Detect which cell encompasses the target text, then output its [X, Y] center coordinate. 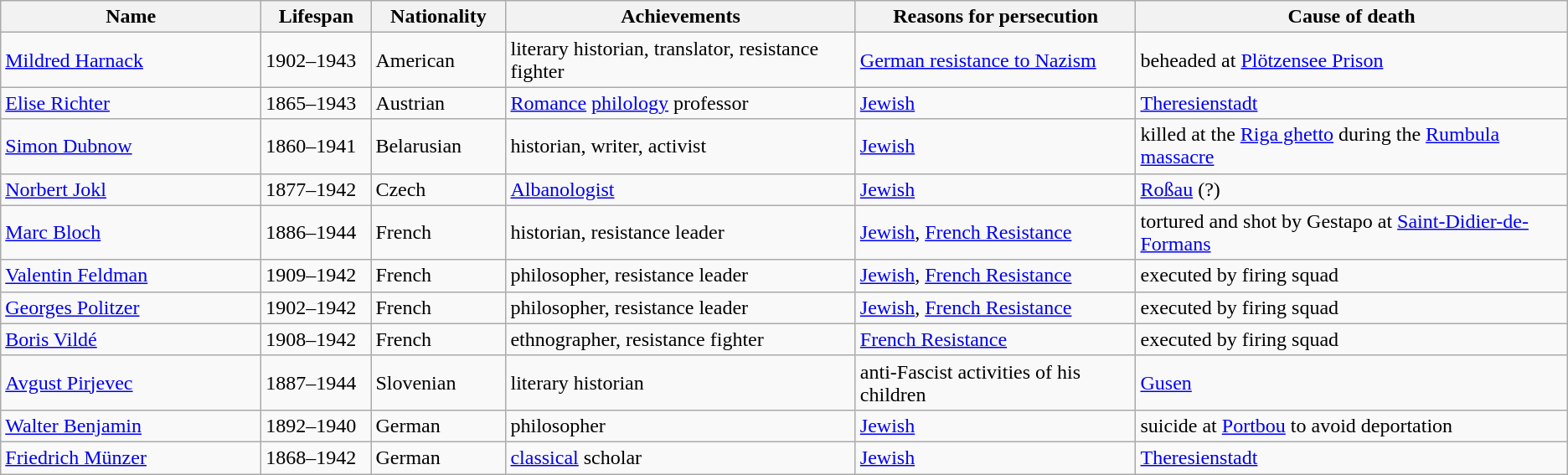
1886–1944 [317, 233]
Elise Richter [131, 103]
Marc Bloch [131, 233]
Nationality [439, 17]
Mildred Harnack [131, 60]
1860–1941 [317, 146]
anti-Fascist activities of his children [995, 382]
Gusen [1352, 382]
suicide at Portbou to avoid deportation [1352, 426]
Boris Vildé [131, 339]
1887–1944 [317, 382]
Walter Benjamin [131, 426]
historian, resistance leader [680, 233]
1868–1942 [317, 457]
literary historian [680, 382]
1892–1940 [317, 426]
Achievements [680, 17]
Valentin Feldman [131, 276]
1865–1943 [317, 103]
classical scholar [680, 457]
Friedrich Münzer [131, 457]
Simon Dubnow [131, 146]
Avgust Pirjevec [131, 382]
1902–1942 [317, 307]
Reasons for persecution [995, 17]
beheaded at Plötzensee Prison [1352, 60]
ethnographer, resistance fighter [680, 339]
French Resistance [995, 339]
Lifespan [317, 17]
tortured and shot by Gestapo at Saint-Didier-de-Formans [1352, 233]
Georges Politzer [131, 307]
Romance philology professor [680, 103]
1902–1943 [317, 60]
Cause of death [1352, 17]
historian, writer, activist [680, 146]
Roßau (?) [1352, 189]
Albanologist [680, 189]
Norbert Jokl [131, 189]
Czech [439, 189]
1909–1942 [317, 276]
literary historian, translator, resistance fighter [680, 60]
German resistance to Nazism [995, 60]
killed at the Riga ghetto during the Rumbula massacre [1352, 146]
American [439, 60]
1877–1942 [317, 189]
Slovenian [439, 382]
philosopher [680, 426]
1908–1942 [317, 339]
Belarusian [439, 146]
Name [131, 17]
Austrian [439, 103]
